Return the (X, Y) coordinate for the center point of the cell that contains the specified text.  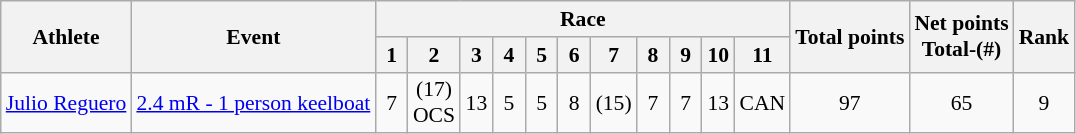
2.4 mR - 1 person keelboat (253, 102)
Julio Reguero (66, 102)
Rank (1044, 36)
6 (574, 55)
2 (434, 55)
65 (961, 102)
Race (582, 19)
11 (763, 55)
10 (718, 55)
(17)OCS (434, 102)
Athlete (66, 36)
Total points (850, 36)
3 (476, 55)
4 (510, 55)
(15) (614, 102)
Event (253, 36)
CAN (763, 102)
Net pointsTotal-(#) (961, 36)
97 (850, 102)
1 (392, 55)
